For the text-containing cell, return its midpoint in (X, Y) coordinate format. 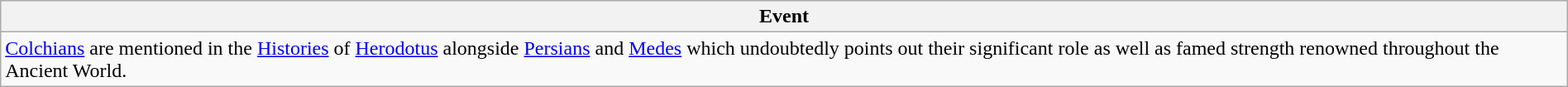
Event (784, 17)
